Locate the cell with the specified text and output its (x, y) center coordinate. 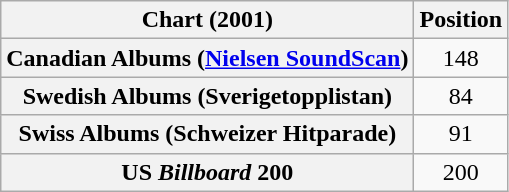
Chart (2001) (208, 20)
91 (461, 134)
Position (461, 20)
US Billboard 200 (208, 172)
Canadian Albums (Nielsen SoundScan) (208, 58)
148 (461, 58)
Swiss Albums (Schweizer Hitparade) (208, 134)
84 (461, 96)
Swedish Albums (Sverigetopplistan) (208, 96)
200 (461, 172)
